Return (x, y) of the center of cell containing provided text 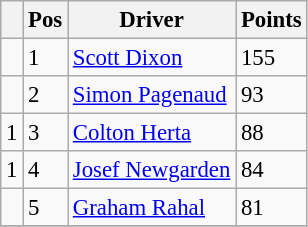
88 (272, 133)
81 (272, 208)
Driver (152, 20)
4 (46, 170)
Simon Pagenaud (152, 95)
3 (46, 133)
2 (46, 95)
Graham Rahal (152, 208)
Points (272, 20)
Scott Dixon (152, 58)
93 (272, 95)
Colton Herta (152, 133)
Pos (46, 20)
5 (46, 208)
Josef Newgarden (152, 170)
84 (272, 170)
155 (272, 58)
